Find where the given text appears and provide that cell's center as [x, y] coordinate. 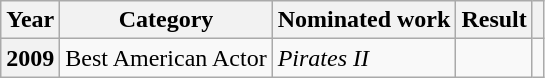
Pirates II [364, 58]
Category [166, 20]
2009 [30, 58]
Best American Actor [166, 58]
Result [494, 20]
Year [30, 20]
Nominated work [364, 20]
